Search for the cell housing the specified text and yield its (X, Y) center coordinate. 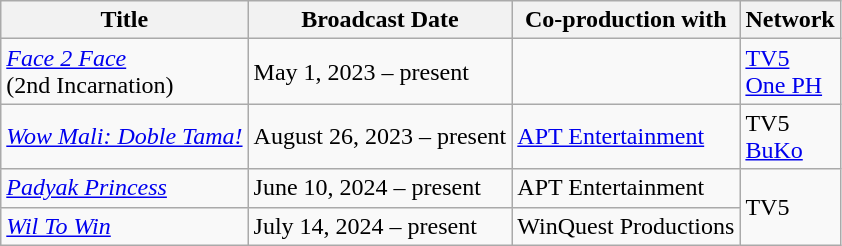
Face 2 Face (2nd Incarnation) (124, 72)
Network (790, 20)
July 14, 2024 – present (380, 226)
Broadcast Date (380, 20)
Title (124, 20)
TV5 BuKo (790, 136)
Wow Mali: Doble Tama! (124, 136)
August 26, 2023 – present (380, 136)
Co-production with (626, 20)
Wil To Win (124, 226)
TV5 One PH (790, 72)
June 10, 2024 – present (380, 188)
May 1, 2023 – present (380, 72)
Padyak Princess (124, 188)
WinQuest Productions (626, 226)
TV5 (790, 207)
